Search for the cell housing the specified text and yield its (X, Y) center coordinate. 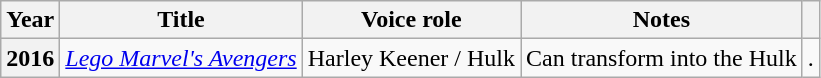
Notes (662, 20)
Can transform into the Hulk (662, 58)
Harley Keener / Hulk (411, 58)
Voice role (411, 20)
Title (181, 20)
2016 (30, 58)
. (810, 58)
Year (30, 20)
Lego Marvel's Avengers (181, 58)
